Output the (X, Y) coordinate of the center of the cell containing the given text.  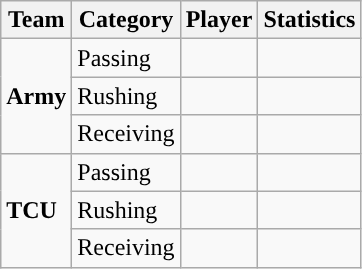
Army (36, 96)
Team (36, 20)
Statistics (310, 20)
TCU (36, 210)
Category (126, 20)
Player (219, 20)
